Output the [X, Y] coordinate of the center of the cell containing the given text.  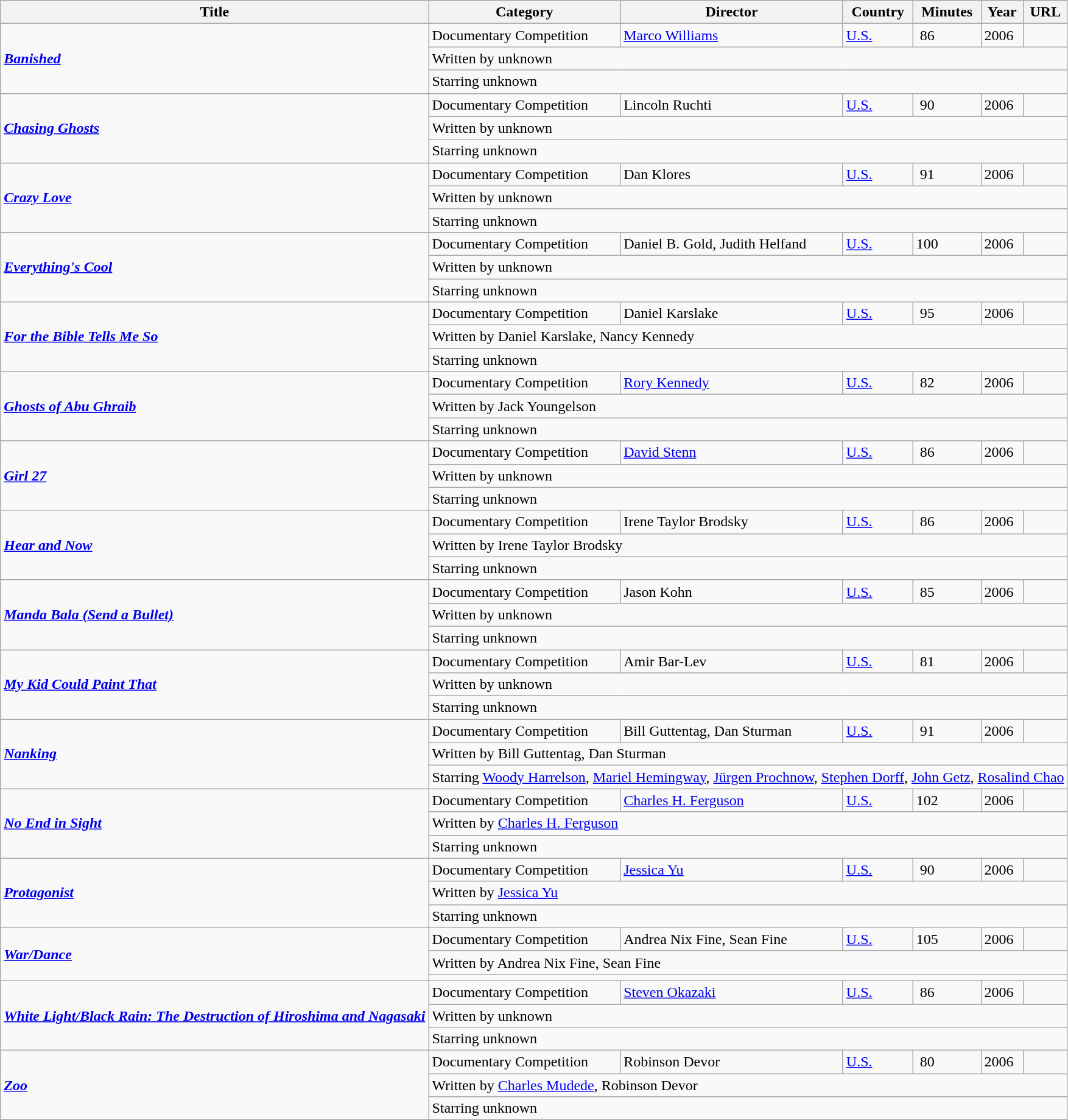
Jason Kohn [732, 591]
Banished [214, 58]
95 [947, 314]
Written by Bill Guttentag, Dan Sturman [748, 754]
Minutes [947, 12]
Nanking [214, 754]
Zoo [214, 1085]
Written by Daniel Karslake, Nancy Kennedy [748, 337]
85 [947, 591]
Marco Williams [732, 35]
Lincoln Ruchti [732, 105]
Daniel B. Gold, Judith Helfand [732, 244]
Jessica Yu [732, 870]
100 [947, 244]
Rory Kennedy [732, 383]
URL [1045, 12]
Written by Irene Taylor Brodsky [748, 545]
Manda Bala (Send a Bullet) [214, 615]
Robinson Devor [732, 1062]
80 [947, 1062]
Crazy Love [214, 197]
For the Bible Tells Me So [214, 337]
81 [947, 661]
Country [878, 12]
102 [947, 800]
Ghosts of Abu Ghraib [214, 406]
Written by Charles H. Ferguson [748, 823]
No End in Sight [214, 823]
Daniel Karslake [732, 314]
82 [947, 383]
Written by Jessica Yu [748, 893]
Starring Woody Harrelson, Mariel Hemingway, Jürgen Prochnow, Stephen Dorff, John Getz, Rosalind Chao [748, 777]
War/Dance [214, 954]
Year [1002, 12]
Bill Guttentag, Dan Sturman [732, 731]
Hear and Now [214, 545]
Title [214, 12]
Category [525, 12]
Director [732, 12]
Everything's Cool [214, 267]
Girl 27 [214, 476]
My Kid Could Paint That [214, 684]
Written by Jack Youngelson [748, 406]
Written by Andrea Nix Fine, Sean Fine [748, 962]
Steven Okazaki [732, 992]
Irene Taylor Brodsky [732, 522]
Charles H. Ferguson [732, 800]
Dan Klores [732, 174]
Written by Charles Mudede, Robinson Devor [748, 1085]
Protagonist [214, 893]
105 [947, 939]
Chasing Ghosts [214, 128]
Andrea Nix Fine, Sean Fine [732, 939]
White Light/Black Rain: The Destruction of Hiroshima and Nagasaki [214, 1015]
David Stenn [732, 453]
Amir Bar-Lev [732, 661]
